Return (X, Y) of the center of cell containing provided text 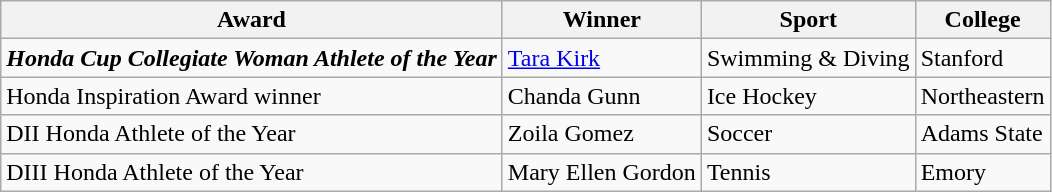
Tara Kirk (602, 58)
Stanford (982, 58)
Tennis (808, 172)
DII Honda Athlete of the Year (252, 134)
Sport (808, 20)
Emory (982, 172)
Swimming & Diving (808, 58)
Adams State (982, 134)
Chanda Gunn (602, 96)
Ice Hockey (808, 96)
Award (252, 20)
College (982, 20)
Honda Cup Collegiate Woman Athlete of the Year (252, 58)
Winner (602, 20)
Mary Ellen Gordon (602, 172)
Zoila Gomez (602, 134)
Honda Inspiration Award winner (252, 96)
Soccer (808, 134)
Northeastern (982, 96)
DIII Honda Athlete of the Year (252, 172)
